Provide the (x, y) coordinate of the cell's center where the given text is located.  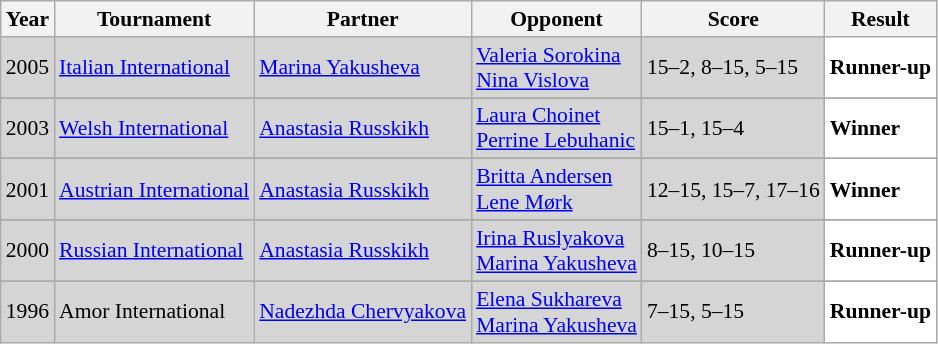
Result (880, 19)
Welsh International (154, 128)
Opponent (556, 19)
2001 (28, 190)
2003 (28, 128)
15–2, 8–15, 5–15 (734, 68)
2000 (28, 250)
Valeria Sorokina Nina Vislova (556, 68)
Tournament (154, 19)
Partner (362, 19)
15–1, 15–4 (734, 128)
Marina Yakusheva (362, 68)
Nadezhda Chervyakova (362, 312)
Russian International (154, 250)
Britta Andersen Lene Mørk (556, 190)
Elena Sukhareva Marina Yakusheva (556, 312)
8–15, 10–15 (734, 250)
Amor International (154, 312)
Laura Choinet Perrine Lebuhanic (556, 128)
Austrian International (154, 190)
12–15, 15–7, 17–16 (734, 190)
1996 (28, 312)
2005 (28, 68)
Italian International (154, 68)
7–15, 5–15 (734, 312)
Irina Ruslyakova Marina Yakusheva (556, 250)
Score (734, 19)
Year (28, 19)
